Return (x, y) of the center of cell containing provided text 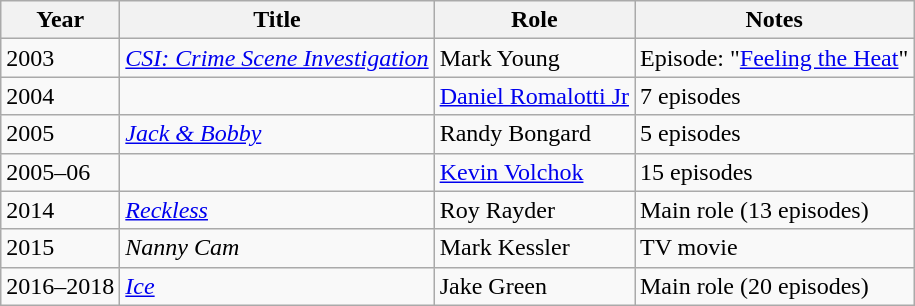
Notes (774, 20)
2015 (60, 248)
2014 (60, 210)
2003 (60, 58)
Kevin Volchok (534, 172)
Year (60, 20)
TV movie (774, 248)
Mark Kessler (534, 248)
Roy Rayder (534, 210)
CSI: Crime Scene Investigation (277, 58)
Episode: "Feeling the Heat" (774, 58)
2004 (60, 96)
Reckless (277, 210)
Title (277, 20)
7 episodes (774, 96)
Mark Young (534, 58)
2005 (60, 134)
Jake Green (534, 286)
Main role (20 episodes) (774, 286)
2005–06 (60, 172)
Main role (13 episodes) (774, 210)
Daniel Romalotti Jr (534, 96)
Nanny Cam (277, 248)
Randy Bongard (534, 134)
2016–2018 (60, 286)
Ice (277, 286)
Jack & Bobby (277, 134)
15 episodes (774, 172)
5 episodes (774, 134)
Role (534, 20)
